Find where the given text appears and provide that cell's center as (x, y) coordinate. 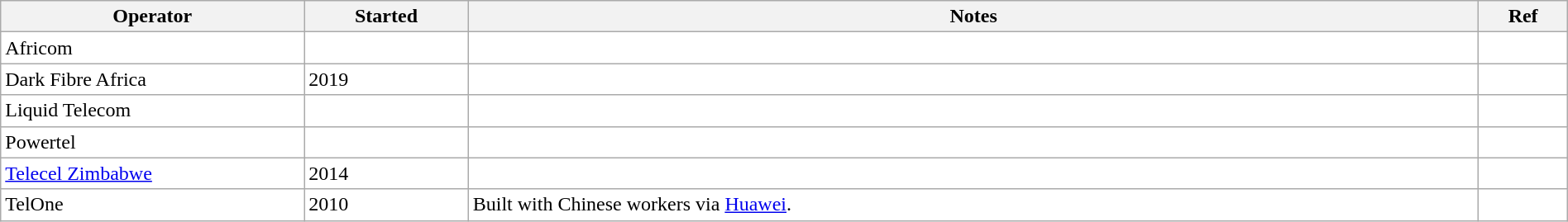
Ref (1523, 17)
2019 (386, 79)
Liquid Telecom (152, 111)
Built with Chinese workers via Huawei. (973, 205)
2010 (386, 205)
Africom (152, 48)
2014 (386, 173)
Started (386, 17)
Operator (152, 17)
TelOne (152, 205)
Powertel (152, 142)
Telecel Zimbabwe (152, 173)
Dark Fibre Africa (152, 79)
Notes (973, 17)
